Return [X, Y] of the center of cell containing provided text 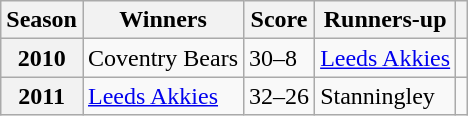
Winners [162, 20]
32–26 [280, 96]
Stanningley [386, 96]
2010 [42, 58]
Season [42, 20]
Score [280, 20]
30–8 [280, 58]
Runners-up [386, 20]
Coventry Bears [162, 58]
2011 [42, 96]
